Return the (x, y) coordinate for the center point of the cell that contains the specified text.  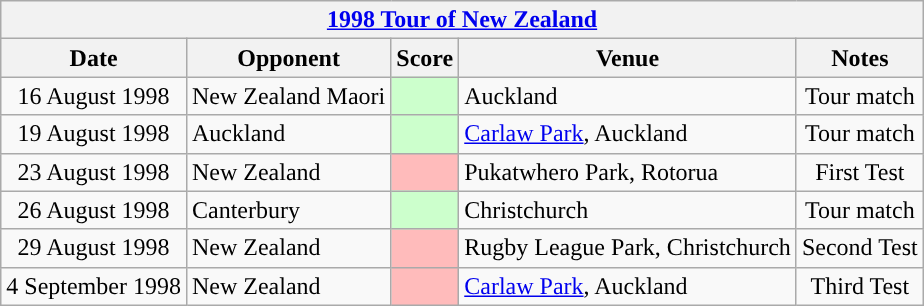
Notes (860, 58)
26 August 1998 (94, 210)
Second Test (860, 248)
Rugby League Park, Christchurch (628, 248)
Date (94, 58)
29 August 1998 (94, 248)
16 August 1998 (94, 96)
Third Test (860, 286)
1998 Tour of New Zealand (462, 20)
Pukatwhero Park, Rotorua (628, 172)
4 September 1998 (94, 286)
Canterbury (288, 210)
23 August 1998 (94, 172)
Venue (628, 58)
Opponent (288, 58)
19 August 1998 (94, 134)
Christchurch (628, 210)
Score (425, 58)
New Zealand Maori (288, 96)
First Test (860, 172)
